Provide the (X, Y) coordinate of the cell's center where the given text is located.  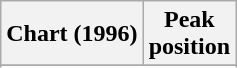
Peakposition (189, 34)
Chart (1996) (72, 34)
